Detect which cell encompasses the target text, then output its [x, y] center coordinate. 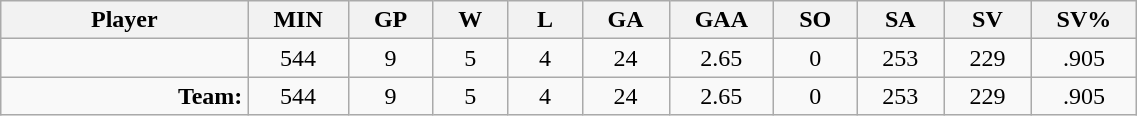
L [545, 20]
W [470, 20]
SO [816, 20]
SA [900, 20]
MIN [298, 20]
GAA [721, 20]
SV% [1084, 20]
GA [626, 20]
Team: [124, 96]
GP [390, 20]
SV [988, 20]
Player [124, 20]
